Return [X, Y] of the center of cell containing provided text 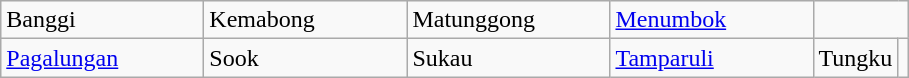
Menumbok [712, 20]
Tamparuli [712, 58]
Kemabong [306, 20]
Matunggong [508, 20]
Sook [306, 58]
Sukau [508, 58]
Pagalungan [102, 58]
Tungku [856, 58]
Banggi [102, 20]
